Determine the (X, Y) coordinate at the center of the cell enclosing the given text.  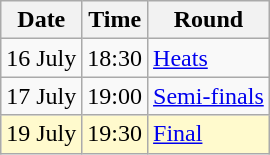
17 July (42, 96)
19 July (42, 134)
Round (209, 20)
18:30 (115, 58)
19:00 (115, 96)
Heats (209, 58)
Time (115, 20)
Date (42, 20)
Semi-finals (209, 96)
Final (209, 134)
19:30 (115, 134)
16 July (42, 58)
